Capture the cell that displays the provided text and extract its (x, y) central coordinate. 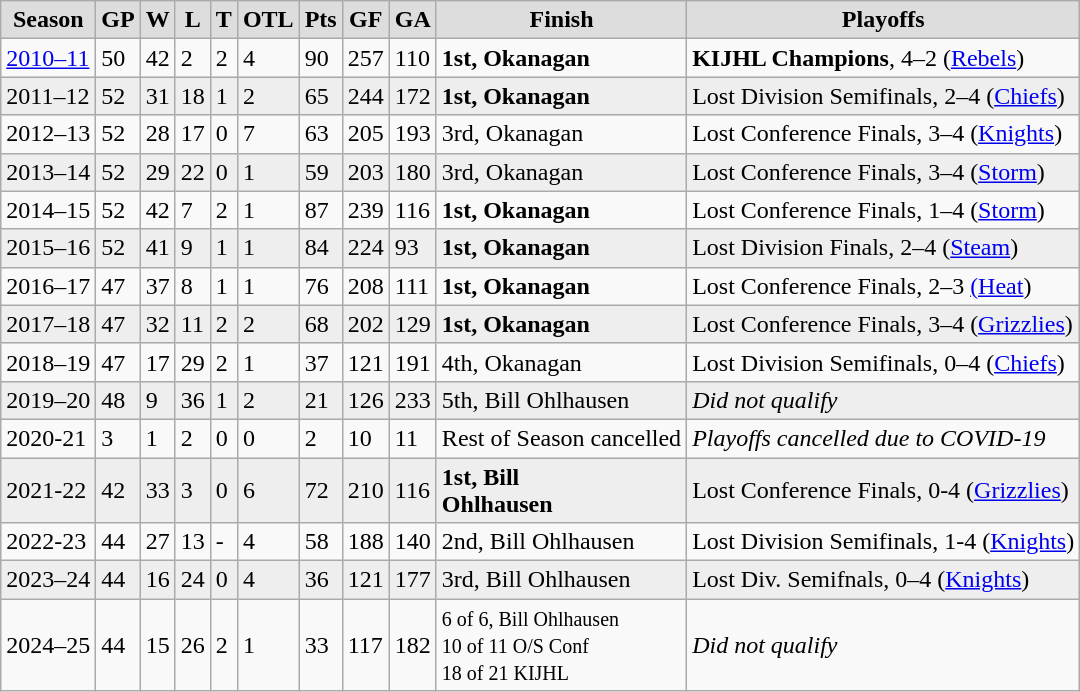
90 (320, 58)
257 (366, 58)
1st, BillOhlhausen (561, 490)
2014–15 (48, 210)
Season (48, 20)
6 of 6, Bill Ohlhausen10 of 11 O/S Conf18 of 21 KIJHL (561, 645)
24 (192, 580)
72 (320, 490)
18 (192, 96)
41 (158, 248)
Lost Conference Finals, 3–4 (Storm) (884, 172)
13 (192, 542)
2019–20 (48, 400)
Pts (320, 20)
172 (412, 96)
4th, Okanagan (561, 362)
2018–19 (48, 362)
L (192, 20)
140 (412, 542)
202 (366, 324)
117 (366, 645)
3rd, Bill Ohlhausen (561, 580)
110 (412, 58)
180 (412, 172)
203 (366, 172)
58 (320, 542)
2023–24 (48, 580)
210 (366, 490)
KIJHL Champions, 4–2 (Rebels) (884, 58)
2024–25 (48, 645)
87 (320, 210)
59 (320, 172)
Rest of Season cancelled (561, 438)
193 (412, 134)
Playoffs (884, 20)
50 (118, 58)
239 (366, 210)
182 (412, 645)
5th, Bill Ohlhausen (561, 400)
10 (366, 438)
GP (118, 20)
2016–17 (48, 286)
233 (412, 400)
48 (118, 400)
2017–18 (48, 324)
GF (366, 20)
129 (412, 324)
Lost Conference Finals, 2–3 (Heat) (884, 286)
2021-22 (48, 490)
GA (412, 20)
27 (158, 542)
244 (366, 96)
6 (268, 490)
T (224, 20)
Lost Conference Finals, 3–4 (Knights) (884, 134)
26 (192, 645)
76 (320, 286)
177 (412, 580)
68 (320, 324)
Lost Division Semifinals, 1-4 (Knights) (884, 542)
205 (366, 134)
31 (158, 96)
- (224, 542)
Lost Conference Finals, 3–4 (Grizzlies) (884, 324)
28 (158, 134)
224 (366, 248)
21 (320, 400)
84 (320, 248)
63 (320, 134)
2011–12 (48, 96)
Playoffs cancelled due to COVID-19 (884, 438)
2015–16 (48, 248)
2012–13 (48, 134)
Lost Division Finals, 2–4 (Steam) (884, 248)
2020-21 (48, 438)
15 (158, 645)
65 (320, 96)
8 (192, 286)
OTL (268, 20)
Lost Conference Finals, 0-4 (Grizzlies) (884, 490)
Lost Division Semifinals, 0–4 (Chiefs) (884, 362)
2013–14 (48, 172)
93 (412, 248)
188 (366, 542)
Lost Div. Semifnals, 0–4 (Knights) (884, 580)
191 (412, 362)
Finish (561, 20)
2022-23 (48, 542)
22 (192, 172)
2nd, Bill Ohlhausen (561, 542)
208 (366, 286)
16 (158, 580)
111 (412, 286)
Lost Division Semifinals, 2–4 (Chiefs) (884, 96)
32 (158, 324)
2010–11 (48, 58)
126 (366, 400)
W (158, 20)
Lost Conference Finals, 1–4 (Storm) (884, 210)
